Scan for the cell matching the given text and deliver its (x, y) coordinate at center. 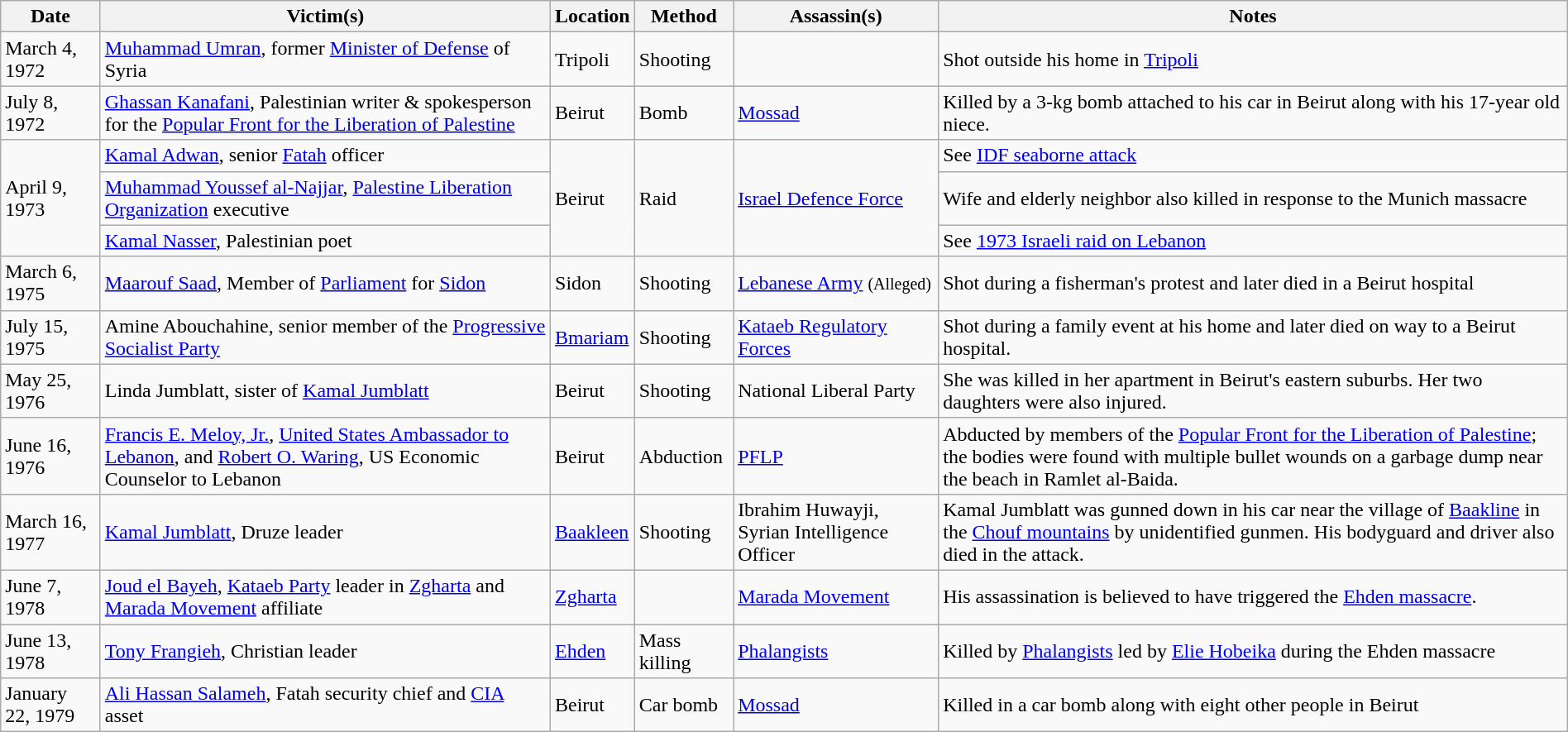
January 22, 1979 (50, 705)
Killed by Phalangists led by Elie Hobeika during the Ehden massacre (1254, 650)
Joud el Bayeh, Kataeb Party leader in Zgharta and Marada Movement affiliate (325, 597)
Francis E. Meloy, Jr., United States Ambassador to Lebanon, and Robert O. Waring, US Economic Counselor to Lebanon (325, 456)
Mass killing (683, 650)
Method (683, 17)
June 16, 1976 (50, 456)
Abduction (683, 456)
Location (593, 17)
Car bomb (683, 705)
Ali Hassan Salameh, Fatah security chief and CIA asset (325, 705)
Zgharta (593, 597)
Ghassan Kanafani, Palestinian writer & spokesperson for the Popular Front for the Liberation of Palestine (325, 112)
June 7, 1978 (50, 597)
Israel Defence Force (836, 199)
Sidon (593, 283)
Lebanese Army (Alleged) (836, 283)
Shot during a family event at his home and later died on way to a Beirut hospital. (1254, 337)
See IDF seaborne attack (1254, 155)
Ibrahim Huwayji, Syrian Intelligence Officer (836, 532)
His assassination is believed to have triggered the Ehden massacre. (1254, 597)
April 9, 1973 (50, 199)
Kataeb Regulatory Forces (836, 337)
Bomb (683, 112)
Killed in a car bomb along with eight other people in Beirut (1254, 705)
June 13, 1978 (50, 650)
Bmariam (593, 337)
Baakleen (593, 532)
March 6, 1975 (50, 283)
National Liberal Party (836, 390)
Wife and elderly neighbor also killed in response to the Munich massacre (1254, 199)
March 4, 1972 (50, 60)
July 15, 1975 (50, 337)
Assassin(s) (836, 17)
Killed by a 3-kg bomb attached to his car in Beirut along with his 17-year old niece. (1254, 112)
Linda Jumblatt, sister of Kamal Jumblatt (325, 390)
Victim(s) (325, 17)
See 1973 Israeli raid on Lebanon (1254, 241)
Muhammad Youssef al-Najjar, Palestine Liberation Organization executive (325, 199)
Marada Movement (836, 597)
Shot during a fisherman's protest and later died in a Beirut hospital (1254, 283)
Notes (1254, 17)
Kamal Nasser, Palestinian poet (325, 241)
March 16, 1977 (50, 532)
PFLP (836, 456)
Amine Abouchahine, senior member of the Progressive Socialist Party (325, 337)
Date (50, 17)
Kamal Adwan, senior Fatah officer (325, 155)
Shot outside his home in Tripoli (1254, 60)
Phalangists (836, 650)
She was killed in her apartment in Beirut's eastern suburbs. Her two daughters were also injured. (1254, 390)
Muhammad Umran, former Minister of Defense of Syria (325, 60)
Ehden (593, 650)
Kamal Jumblatt, Druze leader (325, 532)
Tony Frangieh, Christian leader (325, 650)
Maarouf Saad, Member of Parliament for Sidon (325, 283)
Raid (683, 199)
May 25, 1976 (50, 390)
July 8, 1972 (50, 112)
Tripoli (593, 60)
